Scan for the cell matching the given text and deliver its [x, y] coordinate at center. 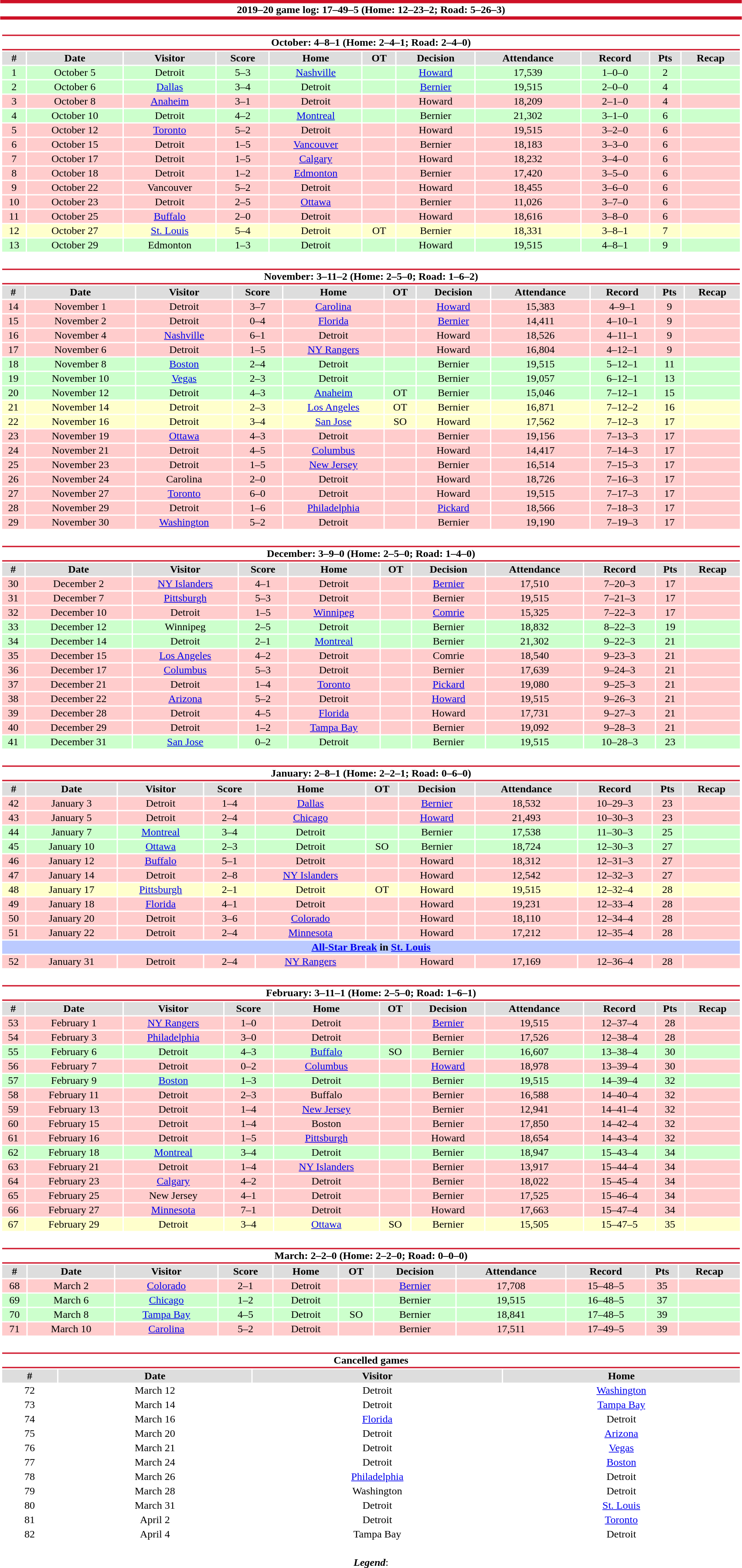
March 26 [155, 1477]
67 [13, 1224]
November 19 [80, 436]
October 17 [75, 159]
16,588 [534, 1095]
33 [13, 627]
14–42–4 [619, 1124]
3–7 [258, 306]
November 12 [80, 393]
38 [13, 699]
14 [13, 306]
November 23 [80, 465]
60 [13, 1124]
February 27 [74, 1210]
October 15 [75, 144]
December 29 [78, 727]
14,411 [541, 321]
73 [30, 1405]
10 [14, 202]
January 14 [71, 876]
October 6 [75, 87]
16,871 [541, 407]
12,941 [534, 1109]
19,080 [534, 685]
16,514 [541, 465]
December 14 [78, 641]
7–12–3 [623, 421]
7–14–3 [623, 450]
18,724 [526, 847]
7–19–3 [623, 523]
3–6–0 [615, 188]
17–48–5 [606, 1315]
2019–20 game log: 17–49–5 (Home: 12–23–2; Road: 5–26–3) [371, 10]
March: 2–2–0 (Home: 2–2–0; Road: 0–0–0) [371, 1256]
46 [14, 861]
February 15 [74, 1124]
7–12–1 [623, 393]
18,566 [541, 508]
December 10 [78, 612]
77 [30, 1462]
12–32–3 [615, 876]
14–43–4 [619, 1138]
19,156 [541, 436]
66 [13, 1210]
18,832 [534, 627]
9–22–3 [620, 641]
17,169 [526, 962]
48 [14, 889]
10–28–3 [620, 742]
12–31–3 [615, 861]
January 5 [71, 818]
12–37–4 [619, 1023]
February 3 [74, 1038]
11–30–3 [615, 832]
17–49–5 [606, 1329]
17,526 [534, 1038]
December 31 [78, 742]
18,110 [526, 918]
3–7–0 [615, 202]
4–10–1 [623, 321]
October: 4–8–1 (Home: 2–4–1; Road: 2–4–0) [371, 43]
October 23 [75, 202]
4–8–1 [615, 245]
18,232 [528, 159]
January 17 [71, 889]
October 18 [75, 173]
76 [30, 1448]
12,542 [526, 876]
December 28 [78, 713]
March 24 [155, 1462]
42 [14, 803]
19,190 [541, 523]
15–48–5 [606, 1286]
October 10 [75, 115]
December 22 [78, 699]
18,022 [534, 1181]
3–4–0 [615, 159]
18,841 [511, 1315]
January 31 [71, 962]
15–47–4 [619, 1210]
47 [14, 876]
October 29 [75, 245]
17,639 [534, 670]
February 6 [74, 1052]
17,663 [534, 1210]
3–1 [242, 102]
64 [13, 1181]
18,183 [528, 144]
January 7 [71, 832]
6–1 [258, 335]
82 [30, 1534]
18,726 [541, 479]
November 14 [80, 407]
5–12–1 [623, 364]
November 16 [80, 421]
41 [13, 742]
17,510 [534, 584]
58 [13, 1095]
5–4 [242, 231]
20 [13, 393]
17,731 [534, 713]
22 [13, 421]
9–28–3 [620, 727]
7–20–3 [620, 584]
3–5–0 [615, 173]
7–12–2 [623, 407]
9–27–3 [620, 713]
November 10 [80, 379]
62 [13, 1153]
14–41–4 [619, 1109]
2–1–0 [615, 102]
7–21–3 [620, 598]
3–0 [248, 1038]
March 14 [155, 1405]
80 [30, 1506]
December: 3–9–0 (Home: 2–5–0; Road: 1–4–0) [371, 553]
9–26–3 [620, 699]
14–39–4 [619, 1080]
75 [30, 1433]
18,331 [528, 231]
12–35–4 [615, 933]
November 27 [80, 494]
18,526 [541, 335]
79 [30, 1491]
18,209 [528, 102]
3–8–0 [615, 217]
4–11–1 [623, 335]
11,026 [528, 202]
15,383 [541, 306]
0–4 [258, 321]
April 4 [155, 1534]
19,231 [526, 904]
26 [13, 479]
18,312 [526, 861]
61 [13, 1138]
February 13 [74, 1109]
44 [14, 832]
December 15 [78, 656]
18,978 [534, 1066]
40 [13, 727]
7–1 [248, 1210]
17,212 [526, 933]
15–46–4 [619, 1195]
9–23–3 [620, 656]
February 11 [74, 1095]
52 [14, 962]
1–0 [248, 1023]
March 12 [155, 1391]
March 6 [71, 1300]
February 1 [74, 1023]
2–0–0 [615, 87]
24 [13, 450]
36 [13, 670]
71 [14, 1329]
17,562 [541, 421]
October 22 [75, 188]
January 12 [71, 861]
October 5 [75, 73]
18 [13, 364]
1 [14, 73]
53 [13, 1023]
March 21 [155, 1448]
16,607 [534, 1052]
January 3 [71, 803]
2–8 [229, 876]
15,325 [534, 612]
49 [14, 904]
13–38–4 [619, 1052]
13,917 [534, 1167]
18,654 [534, 1138]
March 20 [155, 1433]
February 21 [74, 1167]
19,057 [541, 379]
12–34–4 [615, 918]
9–24–3 [620, 670]
1–6 [258, 508]
7–15–3 [623, 465]
1–0–0 [615, 73]
8 [14, 173]
69 [14, 1300]
18,532 [526, 803]
18,455 [528, 188]
7–16–3 [623, 479]
63 [13, 1167]
February 29 [74, 1224]
January: 2–8–1 (Home: 2–2–1; Road: 0–6–0) [371, 773]
January 20 [71, 918]
3–1–0 [615, 115]
January 22 [71, 933]
5–1 [229, 861]
17,511 [511, 1329]
51 [14, 933]
17,539 [528, 73]
12–36–4 [615, 962]
February 16 [74, 1138]
March 28 [155, 1491]
4–9–1 [623, 306]
November 8 [80, 364]
16–48–5 [606, 1300]
3–8–1 [615, 231]
3 [14, 102]
3–2–0 [615, 130]
12–33–4 [615, 904]
February 25 [74, 1195]
72 [30, 1391]
70 [14, 1315]
March 31 [155, 1506]
December 12 [78, 627]
17,525 [534, 1195]
3–6 [229, 918]
15–43–4 [619, 1153]
16,804 [541, 350]
8–22–3 [620, 627]
59 [13, 1109]
November 30 [80, 523]
7–17–3 [623, 494]
12–30–3 [615, 847]
November 6 [80, 350]
18,540 [534, 656]
50 [14, 918]
March 2 [71, 1286]
February 7 [74, 1066]
December 21 [78, 685]
14,417 [541, 450]
9–25–3 [620, 685]
56 [13, 1066]
October 25 [75, 217]
18,616 [528, 217]
March 16 [155, 1419]
19,092 [534, 727]
17,850 [534, 1124]
17,420 [528, 173]
15–45–4 [619, 1181]
All-Star Break in St. Louis [371, 947]
57 [13, 1080]
12–38–4 [619, 1038]
February: 3–11–1 (Home: 2–5–0; Road: 1–6–1) [371, 993]
13–39–4 [619, 1066]
March 8 [71, 1315]
January 10 [71, 847]
10–30–3 [615, 818]
February 9 [74, 1080]
78 [30, 1477]
5 [14, 130]
November 24 [80, 479]
November 21 [80, 450]
Cancelled games [371, 1361]
7–22–3 [620, 612]
14–40–4 [619, 1095]
65 [13, 1195]
12 [14, 231]
October 8 [75, 102]
February 18 [74, 1153]
10–29–3 [615, 803]
6–0 [258, 494]
17,538 [526, 832]
15–44–4 [619, 1167]
43 [14, 818]
December 17 [78, 670]
81 [30, 1520]
21,493 [526, 818]
November 4 [80, 335]
October 27 [75, 231]
March 10 [71, 1329]
November: 3–11–2 (Home: 2–5–0; Road: 1–6–2) [371, 276]
6–12–1 [623, 379]
15–47–5 [619, 1224]
December 2 [78, 584]
April 2 [155, 1520]
17,708 [511, 1286]
7–13–3 [623, 436]
31 [13, 598]
18,947 [534, 1153]
February 23 [74, 1181]
45 [14, 847]
29 [13, 523]
4–12–1 [623, 350]
November 1 [80, 306]
54 [13, 1038]
12–32–4 [615, 889]
January 18 [71, 904]
15,505 [534, 1224]
3–3–0 [615, 144]
7–18–3 [623, 508]
October 12 [75, 130]
December 7 [78, 598]
November 2 [80, 321]
15,046 [541, 393]
55 [13, 1052]
74 [30, 1419]
68 [14, 1286]
November 29 [80, 508]
